Output the [X, Y] coordinate of the center of the cell containing the given text.  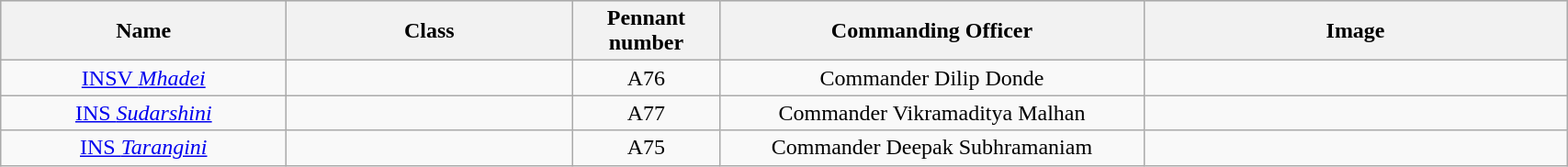
A76 [647, 78]
INS Sudarshini [143, 113]
Class [430, 31]
A75 [647, 148]
INSV Mhadei [143, 78]
Image [1356, 31]
Pennant number [647, 31]
INS Tarangini [143, 148]
Name [143, 31]
Commander Deepak Subhramaniam [931, 148]
A77 [647, 113]
Commanding Officer [931, 31]
Commander Vikramaditya Malhan [931, 113]
Commander Dilip Donde [931, 78]
